Return the (X, Y) coordinate for the center point of the cell that contains the specified text.  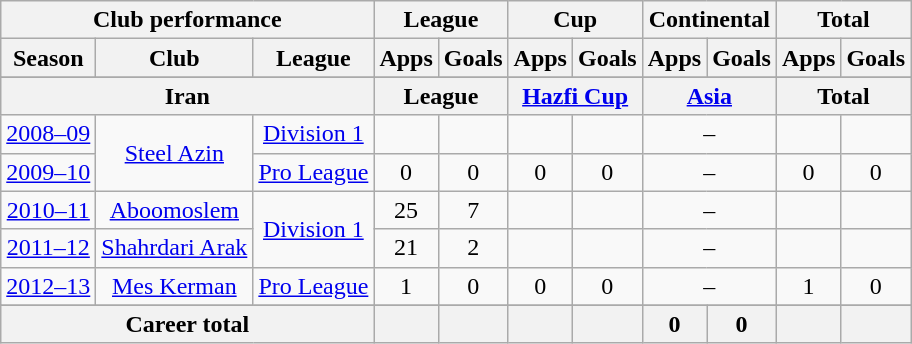
7 (473, 210)
Iran (188, 96)
Aboomoslem (174, 210)
Asia (709, 96)
2010–11 (48, 210)
Steel Azin (174, 153)
25 (406, 210)
Hazfi Cup (575, 96)
2012–13 (48, 286)
Club performance (188, 20)
Career total (188, 324)
2008–09 (48, 134)
2 (473, 248)
2011–12 (48, 248)
Continental (709, 20)
21 (406, 248)
Club (174, 58)
2009–10 (48, 172)
Cup (575, 20)
Shahrdari Arak (174, 248)
Mes Kerman (174, 286)
Season (48, 58)
